Provide the (X, Y) coordinate of the cell's center where the given text is located.  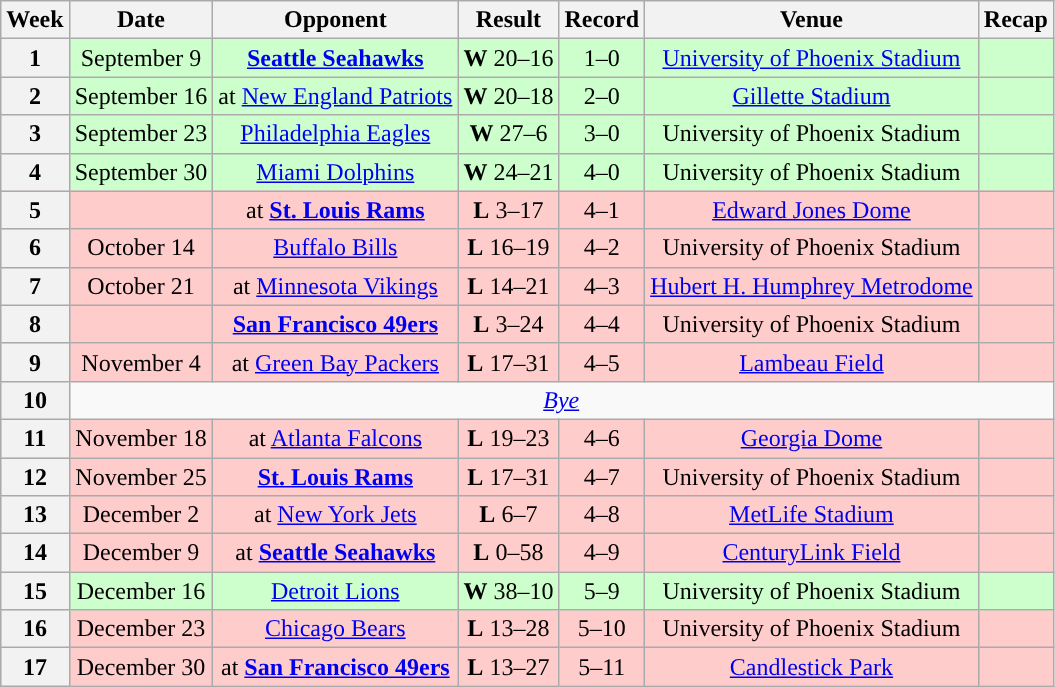
October 21 (141, 286)
Philadelphia Eagles (336, 134)
September 23 (141, 134)
at St. Louis Rams (336, 210)
Venue (812, 20)
December 9 (141, 553)
3 (35, 134)
4–8 (602, 515)
2 (35, 96)
Miami Dolphins (336, 172)
Hubert H. Humphrey Metrodome (812, 286)
4 (35, 172)
December 30 (141, 667)
12 (35, 477)
November 25 (141, 477)
W 24–21 (508, 172)
L 19–23 (508, 438)
September 16 (141, 96)
4–3 (602, 286)
8 (35, 324)
4–1 (602, 210)
1–0 (602, 58)
at San Francisco 49ers (336, 667)
2–0 (602, 96)
9 (35, 362)
San Francisco 49ers (336, 324)
at New England Patriots (336, 96)
5 (35, 210)
L 0–58 (508, 553)
at Minnesota Vikings (336, 286)
W 20–18 (508, 96)
15 (35, 591)
W 20–16 (508, 58)
5–9 (602, 591)
4–4 (602, 324)
Buffalo Bills (336, 248)
14 (35, 553)
W 27–6 (508, 134)
L 14–21 (508, 286)
September 30 (141, 172)
1 (35, 58)
L 16–19 (508, 248)
W 38–10 (508, 591)
Georgia Dome (812, 438)
Week (35, 20)
at Seattle Seahawks (336, 553)
CenturyLink Field (812, 553)
Detroit Lions (336, 591)
December 16 (141, 591)
October 14 (141, 248)
17 (35, 667)
4–0 (602, 172)
7 (35, 286)
Recap (1016, 20)
at New York Jets (336, 515)
Record (602, 20)
L 13–27 (508, 667)
St. Louis Rams (336, 477)
6 (35, 248)
Gillette Stadium (812, 96)
5–11 (602, 667)
L 6–7 (508, 515)
16 (35, 629)
13 (35, 515)
4–5 (602, 362)
at Atlanta Falcons (336, 438)
L 3–17 (508, 210)
November 4 (141, 362)
Candlestick Park (812, 667)
Date (141, 20)
L 3–24 (508, 324)
Chicago Bears (336, 629)
Result (508, 20)
Lambeau Field (812, 362)
December 23 (141, 629)
at Green Bay Packers (336, 362)
Edward Jones Dome (812, 210)
11 (35, 438)
Opponent (336, 20)
L 13–28 (508, 629)
10 (35, 400)
4–7 (602, 477)
4–6 (602, 438)
3–0 (602, 134)
MetLife Stadium (812, 515)
Bye (561, 400)
November 18 (141, 438)
4–2 (602, 248)
5–10 (602, 629)
4–9 (602, 553)
Seattle Seahawks (336, 58)
September 9 (141, 58)
December 2 (141, 515)
